Identify which cell holds the provided text, then report its (x, y) central coordinate. 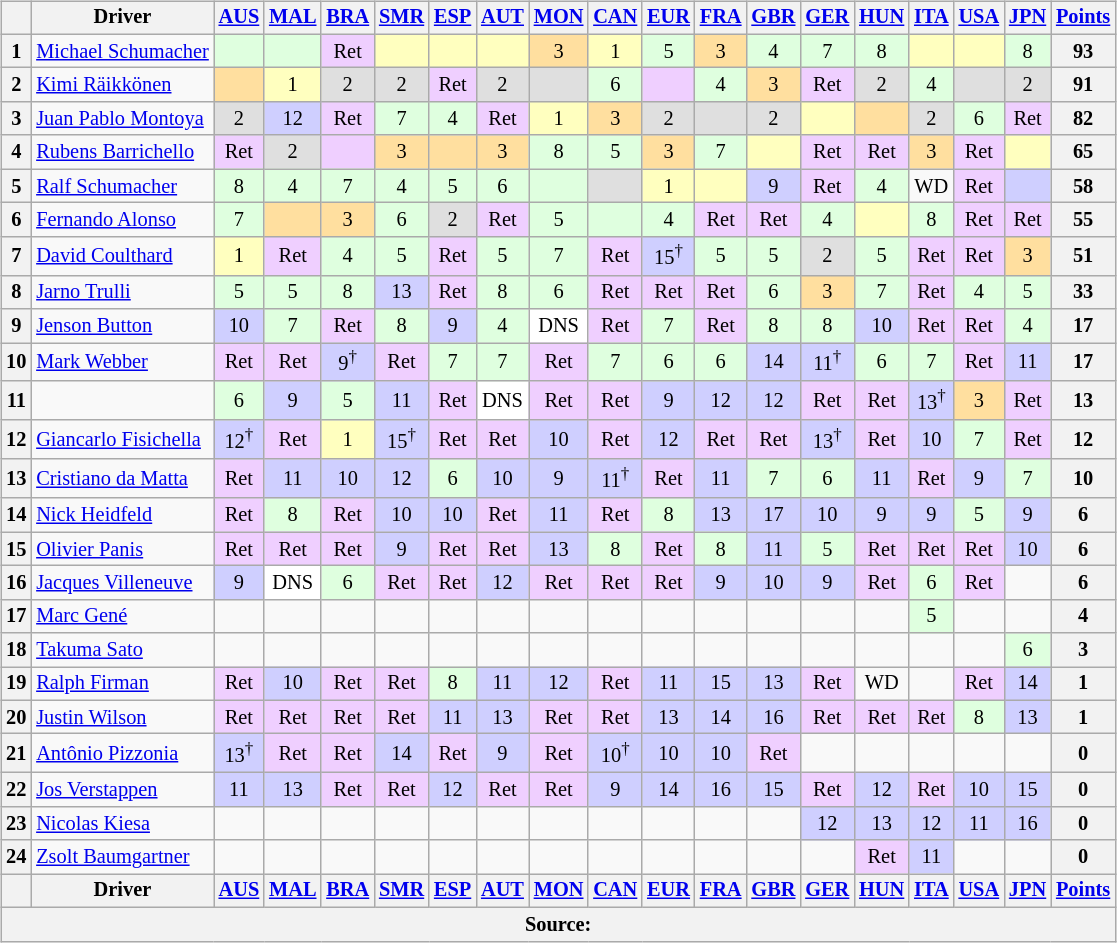
22 (16, 790)
Jos Verstappen (122, 790)
Antônio Pizzonia (122, 754)
David Coulthard (122, 256)
Kimi Räikkönen (122, 85)
20 (16, 717)
24 (16, 857)
Nicolas Kiesa (122, 824)
58 (1083, 186)
21 (16, 754)
Michael Schumacher (122, 51)
91 (1083, 85)
93 (1083, 51)
Juan Pablo Montoya (122, 119)
Justin Wilson (122, 717)
Source: (558, 924)
55 (1083, 220)
Ralph Firman (122, 684)
Olivier Panis (122, 549)
18 (16, 650)
Takuma Sato (122, 650)
Rubens Barrichello (122, 152)
Mark Webber (122, 362)
19 (16, 684)
Jarno Trulli (122, 292)
Jacques Villeneuve (122, 583)
Giancarlo Fisichella (122, 440)
Cristiano da Matta (122, 478)
65 (1083, 152)
9† (348, 362)
Jenson Button (122, 326)
Fernando Alonso (122, 220)
82 (1083, 119)
33 (1083, 292)
10† (615, 754)
Marc Gené (122, 616)
Ralf Schumacher (122, 186)
Zsolt Baumgartner (122, 857)
12† (239, 440)
Nick Heidfeld (122, 515)
51 (1083, 256)
23 (16, 824)
